Identify which cell holds the provided text, then report its (X, Y) central coordinate. 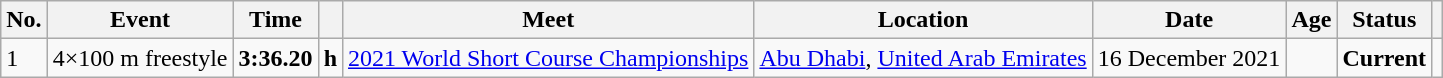
4×100 m freestyle (140, 58)
Age (1312, 20)
Meet (548, 20)
h (330, 58)
Abu Dhabi, United Arab Emirates (923, 58)
16 December 2021 (1189, 58)
Status (1384, 20)
3:36.20 (276, 58)
2021 World Short Course Championships (548, 58)
Date (1189, 20)
Current (1384, 58)
1 (24, 58)
No. (24, 20)
Time (276, 20)
Location (923, 20)
Event (140, 20)
